For the text-containing cell, return its midpoint in (X, Y) coordinate format. 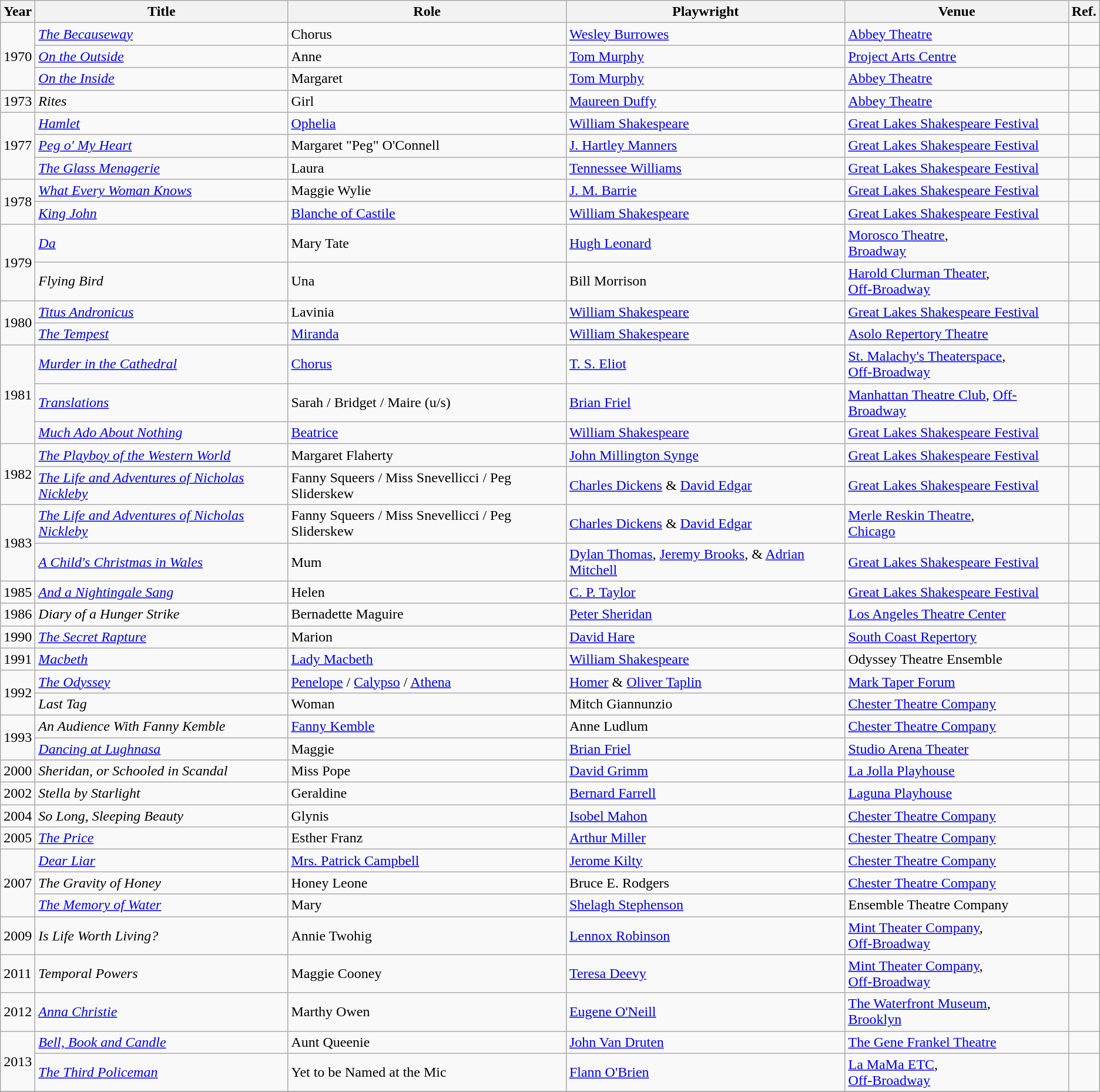
Dear Liar (162, 861)
1983 (18, 543)
David Hare (705, 637)
Asolo Repertory Theatre (957, 334)
Mrs. Patrick Campbell (427, 861)
The Odyssey (162, 681)
Hamlet (162, 123)
On the Inside (162, 79)
1985 (18, 592)
1980 (18, 323)
Una (427, 281)
The Becauseway (162, 34)
Flann O'Brien (705, 1073)
The Third Policeman (162, 1073)
2007 (18, 883)
The Waterfront Museum, Brooklyn (957, 1012)
Tennessee Williams (705, 168)
Bill Morrison (705, 281)
Wesley Burrowes (705, 34)
1990 (18, 637)
Mary Tate (427, 243)
Project Arts Centre (957, 56)
Bruce E. Rodgers (705, 883)
Da (162, 243)
J. M. Barrie (705, 190)
Miranda (427, 334)
A Child's Christmas in Wales (162, 562)
1973 (18, 101)
Penelope / Calypso / Athena (427, 681)
1991 (18, 659)
Mum (427, 562)
Laguna Playhouse (957, 794)
2012 (18, 1012)
Mark Taper Forum (957, 681)
Bernard Farrell (705, 794)
Merle Reskin Theatre, Chicago (957, 524)
Aunt Queenie (427, 1042)
The Price (162, 838)
Laura (427, 168)
La MaMa ETC,Off-Broadway (957, 1073)
Eugene O'Neill (705, 1012)
Maggie Cooney (427, 974)
Annie Twohig (427, 935)
Anne (427, 56)
1978 (18, 201)
1992 (18, 693)
South Coast Repertory (957, 637)
Beatrice (427, 433)
The Secret Rapture (162, 637)
Dancing at Lughnasa (162, 749)
Temporal Powers (162, 974)
Lady Macbeth (427, 659)
Is Life Worth Living? (162, 935)
Woman (427, 704)
Geraldine (427, 794)
Margaret (427, 79)
Yet to be Named at the Mic (427, 1073)
J. Hartley Manners (705, 146)
1970 (18, 56)
Maggie Wylie (427, 190)
John Van Druten (705, 1042)
Ensemble Theatre Company (957, 905)
Titus Andronicus (162, 312)
La Jolla Playhouse (957, 771)
2000 (18, 771)
Maureen Duffy (705, 101)
David Grimm (705, 771)
Miss Pope (427, 771)
The Tempest (162, 334)
Stella by Starlight (162, 794)
Esther Franz (427, 838)
Playwright (705, 12)
Teresa Deevy (705, 974)
Margaret Flaherty (427, 455)
Harold Clurman Theater,Off-Broadway (957, 281)
Homer & Oliver Taplin (705, 681)
So Long, Sleeping Beauty (162, 816)
Hugh Leonard (705, 243)
Mary (427, 905)
Peg o' My Heart (162, 146)
Maggie (427, 749)
Venue (957, 12)
Ophelia (427, 123)
On the Outside (162, 56)
Year (18, 12)
2009 (18, 935)
2004 (18, 816)
2011 (18, 974)
1986 (18, 614)
1982 (18, 475)
1979 (18, 262)
Fanny Kemble (427, 726)
Honey Leone (427, 883)
Isobel Mahon (705, 816)
Title (162, 12)
Lavinia (427, 312)
Manhattan Theatre Club, Off-Broadway (957, 403)
The Gravity of Honey (162, 883)
Marthy Owen (427, 1012)
Peter Sheridan (705, 614)
Flying Bird (162, 281)
Anne Ludlum (705, 726)
And a Nightingale Sang (162, 592)
Girl (427, 101)
Anna Christie (162, 1012)
Sarah / Bridget / Maire (u/s) (427, 403)
C. P. Taylor (705, 592)
Rites (162, 101)
Glynis (427, 816)
Lennox Robinson (705, 935)
Ref. (1084, 12)
T. S. Eliot (705, 364)
Bell, Book and Candle (162, 1042)
Margaret "Peg" O'Connell (427, 146)
Dylan Thomas, Jeremy Brooks, & Adrian Mitchell (705, 562)
The Glass Menagerie (162, 168)
2013 (18, 1061)
An Audience With Fanny Kemble (162, 726)
Odyssey Theatre Ensemble (957, 659)
St. Malachy's Theaterspace,Off-Broadway (957, 364)
Studio Arena Theater (957, 749)
Mitch Giannunzio (705, 704)
What Every Woman Knows (162, 190)
Macbeth (162, 659)
1993 (18, 737)
Arthur Miller (705, 838)
Los Angeles Theatre Center (957, 614)
The Memory of Water (162, 905)
Murder in the Cathedral (162, 364)
Last Tag (162, 704)
Much Ado About Nothing (162, 433)
2005 (18, 838)
Role (427, 12)
King John (162, 213)
Helen (427, 592)
Sheridan, or Schooled in Scandal (162, 771)
Jerome Kilty (705, 861)
1981 (18, 395)
Diary of a Hunger Strike (162, 614)
1977 (18, 146)
Shelagh Stephenson (705, 905)
John Millington Synge (705, 455)
Marion (427, 637)
Blanche of Castile (427, 213)
2002 (18, 794)
Translations (162, 403)
Bernadette Maguire (427, 614)
The Gene Frankel Theatre (957, 1042)
Morosco Theatre,Broadway (957, 243)
The Playboy of the Western World (162, 455)
